Return the (X, Y) coordinate for the center point of the cell that contains the specified text.  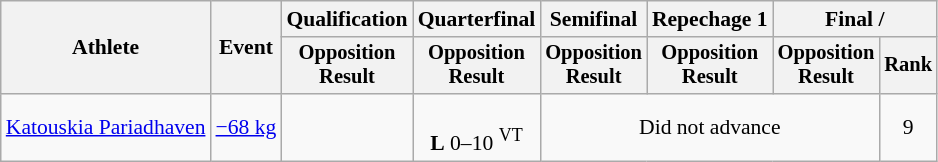
L 0–10 VT (477, 128)
Final / (855, 19)
Event (246, 48)
Repechage 1 (710, 19)
Athlete (106, 48)
Quarterfinal (477, 19)
Qualification (346, 19)
−68 kg (246, 128)
Did not advance (710, 128)
Rank (908, 66)
Semifinal (594, 19)
9 (908, 128)
Katouskia Pariadhaven (106, 128)
